Determine the (x, y) coordinate at the center of the cell enclosing the given text.  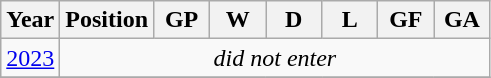
D (294, 20)
GF (406, 20)
L (350, 20)
W (238, 20)
GP (182, 20)
2023 (30, 58)
Year (30, 20)
GA (462, 20)
did not enter (275, 58)
Position (107, 20)
